Detect which cell encompasses the target text, then output its (x, y) center coordinate. 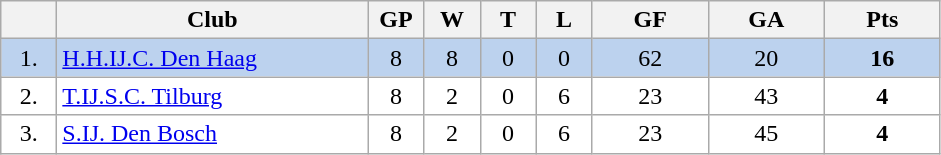
T.IJ.S.C. Tilburg (212, 96)
1. (29, 58)
16 (882, 58)
S.IJ. Den Bosch (212, 134)
GF (650, 20)
L (564, 20)
3. (29, 134)
GP (396, 20)
62 (650, 58)
20 (766, 58)
45 (766, 134)
2. (29, 96)
W (452, 20)
H.H.IJ.C. Den Haag (212, 58)
Pts (882, 20)
Club (212, 20)
T (508, 20)
GA (766, 20)
43 (766, 96)
